Locate the cell with the specified text and output its [X, Y] center coordinate. 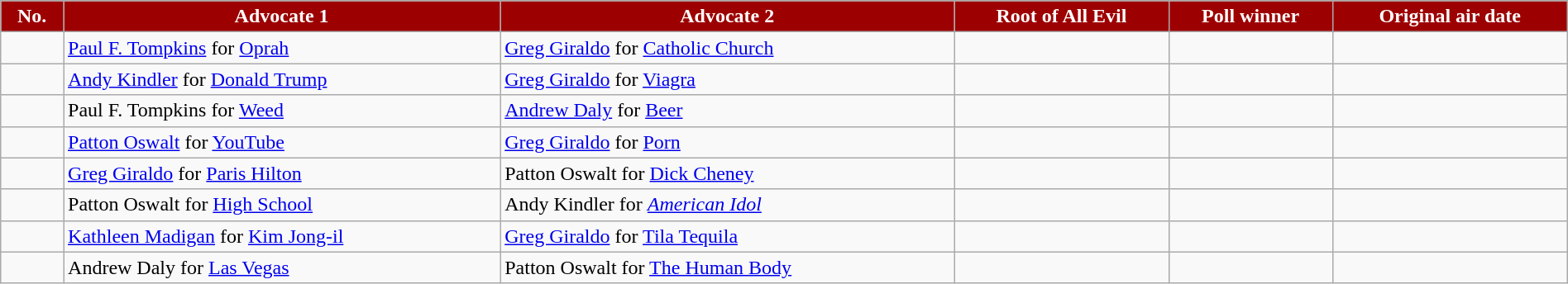
No. [32, 17]
Greg Giraldo for Catholic Church [728, 48]
Patton Oswalt for YouTube [282, 142]
Paul F. Tompkins for Oprah [282, 48]
Greg Giraldo for Tila Tequila [728, 236]
Patton Oswalt for High School [282, 205]
Patton Oswalt for The Human Body [728, 267]
Root of All Evil [1062, 17]
Poll winner [1250, 17]
Andy Kindler for Donald Trump [282, 79]
Greg Giraldo for Viagra [728, 79]
Advocate 1 [282, 17]
Advocate 2 [728, 17]
Kathleen Madigan for Kim Jong-il [282, 236]
Original air date [1450, 17]
Andrew Daly for Las Vegas [282, 267]
Paul F. Tompkins for Weed [282, 111]
Greg Giraldo for Paris Hilton [282, 173]
Greg Giraldo for Porn [728, 142]
Andy Kindler for American Idol [728, 205]
Andrew Daly for Beer [728, 111]
Patton Oswalt for Dick Cheney [728, 173]
